Determine the (x, y) coordinate at the center of the cell enclosing the given text.  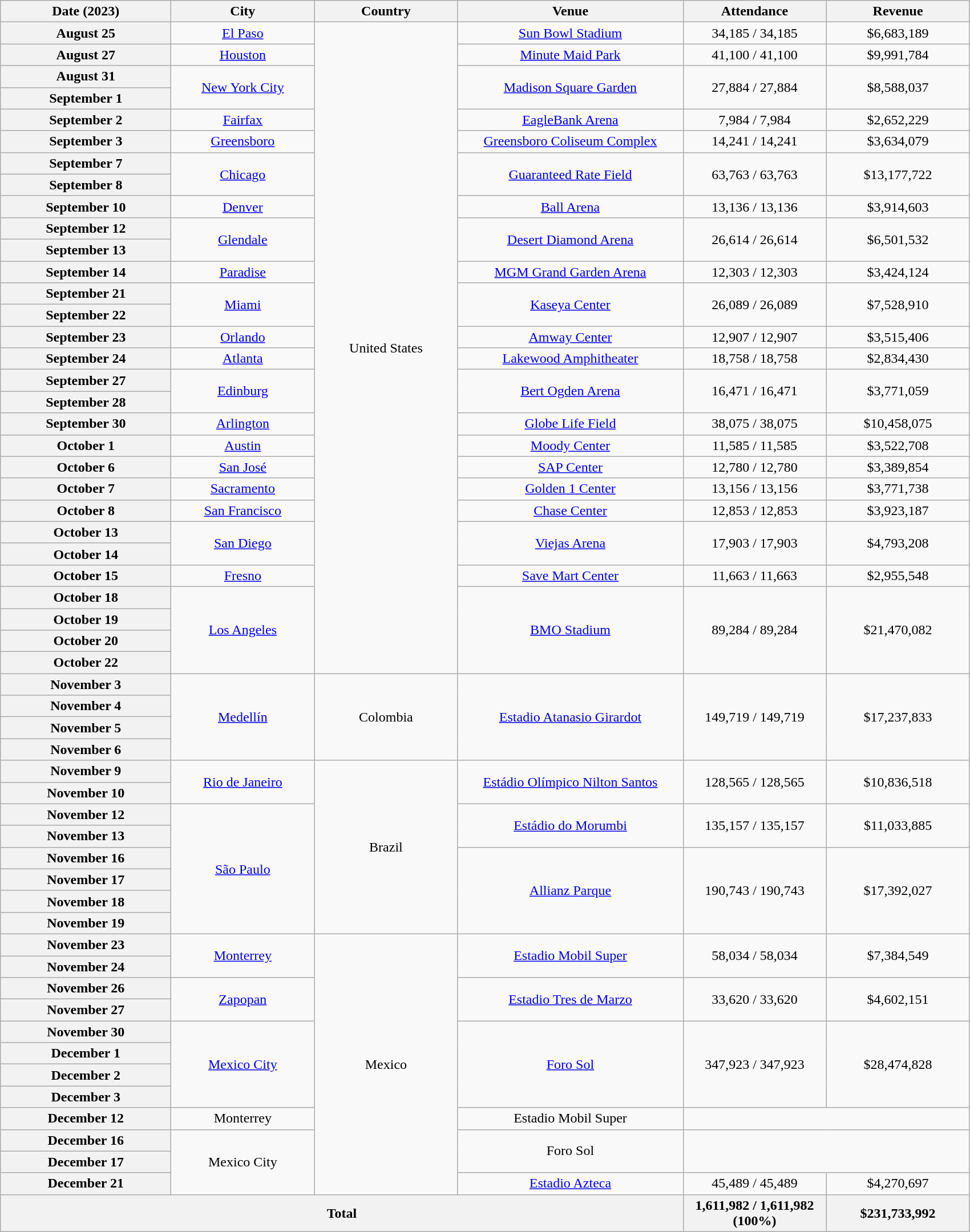
Attendance (754, 11)
November 13 (86, 836)
Bert Ogden Arena (571, 391)
Atlanta (243, 359)
Madison Square Garden (571, 87)
17,903 / 17,903 (754, 543)
89,284 / 89,284 (754, 630)
October 20 (86, 641)
63,763 / 63,763 (754, 174)
Estadio Azteca (571, 1184)
$3,515,406 (898, 337)
$2,955,548 (898, 576)
12,780 / 12,780 (754, 467)
October 15 (86, 576)
Greensboro (243, 141)
18,758 / 18,758 (754, 359)
November 30 (86, 1032)
$9,991,784 (898, 55)
Guaranteed Rate Field (571, 174)
November 4 (86, 706)
New York City (243, 87)
San Francisco (243, 510)
58,034 / 58,034 (754, 955)
12,303 / 12,303 (754, 272)
33,620 / 33,620 (754, 999)
November 10 (86, 793)
October 19 (86, 619)
Greensboro Coliseum Complex (571, 141)
$13,177,722 (898, 174)
128,565 / 128,565 (754, 782)
September 22 (86, 315)
$3,424,124 (898, 272)
$2,652,229 (898, 120)
October 8 (86, 510)
September 23 (86, 337)
September 24 (86, 359)
September 10 (86, 206)
Paradise (243, 272)
September 30 (86, 424)
Golden 1 Center (571, 489)
September 7 (86, 163)
December 3 (86, 1097)
Estadio Tres de Marzo (571, 999)
$21,470,082 (898, 630)
November 12 (86, 814)
August 25 (86, 33)
149,719 / 149,719 (754, 717)
$11,033,885 (898, 825)
38,075 / 38,075 (754, 424)
$3,914,603 (898, 206)
December 17 (86, 1162)
Edinburg (243, 391)
$231,733,992 (898, 1213)
Revenue (898, 11)
Lakewood Amphitheater (571, 359)
Colombia (386, 717)
Zapopan (243, 999)
September 12 (86, 228)
$4,602,151 (898, 999)
EagleBank Arena (571, 120)
December 1 (86, 1053)
Estádio Olímpico Nilton Santos (571, 782)
Arlington (243, 424)
Sun Bowl Stadium (571, 33)
$8,588,037 (898, 87)
34,185 / 34,185 (754, 33)
El Paso (243, 33)
November 5 (86, 728)
City (243, 11)
Sacramento (243, 489)
San Diego (243, 543)
Total (342, 1213)
MGM Grand Garden Arena (571, 272)
August 27 (86, 55)
Save Mart Center (571, 576)
Desert Diamond Arena (571, 239)
Minute Maid Park (571, 55)
November 27 (86, 1010)
Medellín (243, 717)
Orlando (243, 337)
December 12 (86, 1118)
26,614 / 26,614 (754, 239)
Allianz Parque (571, 890)
$7,528,910 (898, 305)
27,884 / 27,884 (754, 87)
$10,836,518 (898, 782)
13,136 / 13,136 (754, 206)
Amway Center (571, 337)
Fresno (243, 576)
Globe Life Field (571, 424)
December 2 (86, 1075)
November 6 (86, 749)
26,089 / 26,089 (754, 305)
Date (2023) (86, 11)
Mexico (386, 1064)
11,663 / 11,663 (754, 576)
1,611,982 / 1,611,982 (100%) (754, 1213)
November 23 (86, 945)
$6,683,189 (898, 33)
United States (386, 348)
Los Angeles (243, 630)
$3,771,059 (898, 391)
Houston (243, 55)
Viejas Arena (571, 543)
September 27 (86, 380)
September 28 (86, 402)
$6,501,532 (898, 239)
October 18 (86, 597)
135,157 / 135,157 (754, 825)
November 17 (86, 880)
Rio de Janeiro (243, 782)
41,100 / 41,100 (754, 55)
November 26 (86, 988)
SAP Center (571, 467)
August 31 (86, 76)
$3,771,738 (898, 489)
Kaseya Center (571, 305)
Denver (243, 206)
Estadio Atanasio Girardot (571, 717)
Moody Center (571, 445)
September 1 (86, 98)
September 8 (86, 185)
Glendale (243, 239)
$17,237,833 (898, 717)
13,156 / 13,156 (754, 489)
Chicago (243, 174)
$3,522,708 (898, 445)
14,241 / 14,241 (754, 141)
Venue (571, 11)
11,585 / 11,585 (754, 445)
$3,634,079 (898, 141)
$7,384,549 (898, 955)
Austin (243, 445)
Fairfax (243, 120)
$3,389,854 (898, 467)
$4,270,697 (898, 1184)
$28,474,828 (898, 1064)
September 3 (86, 141)
San José (243, 467)
$10,458,075 (898, 424)
October 1 (86, 445)
November 24 (86, 967)
347,923 / 347,923 (754, 1064)
Chase Center (571, 510)
45,489 / 45,489 (754, 1184)
September 21 (86, 294)
November 19 (86, 923)
November 18 (86, 901)
7,984 / 7,984 (754, 120)
November 3 (86, 684)
Ball Arena (571, 206)
Country (386, 11)
16,471 / 16,471 (754, 391)
October 6 (86, 467)
September 13 (86, 250)
December 16 (86, 1140)
November 16 (86, 858)
12,853 / 12,853 (754, 510)
Estádio do Morumbi (571, 825)
September 2 (86, 120)
Miami (243, 305)
$2,834,430 (898, 359)
October 22 (86, 663)
Brazil (386, 847)
BMO Stadium (571, 630)
October 13 (86, 532)
190,743 / 190,743 (754, 890)
$4,793,208 (898, 543)
$3,923,187 (898, 510)
December 21 (86, 1184)
$17,392,027 (898, 890)
São Paulo (243, 869)
November 9 (86, 771)
October 7 (86, 489)
September 14 (86, 272)
12,907 / 12,907 (754, 337)
October 14 (86, 554)
